Search for the cell housing the specified text and yield its [X, Y] center coordinate. 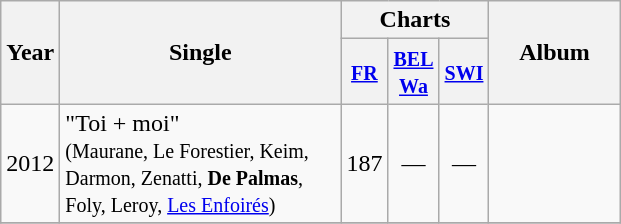
Year [30, 52]
2012 [30, 164]
"Toi + moi" (Maurane, Le Forestier, Keim, Darmon, Zenatti, De Palmas, Foly, Leroy, Les Enfoirés) [200, 164]
SWI [464, 72]
Album [554, 52]
Single [200, 52]
187 [364, 164]
FR [364, 72]
BEL Wa [414, 72]
Charts [415, 20]
